Locate the cell with the specified text and output its [X, Y] center coordinate. 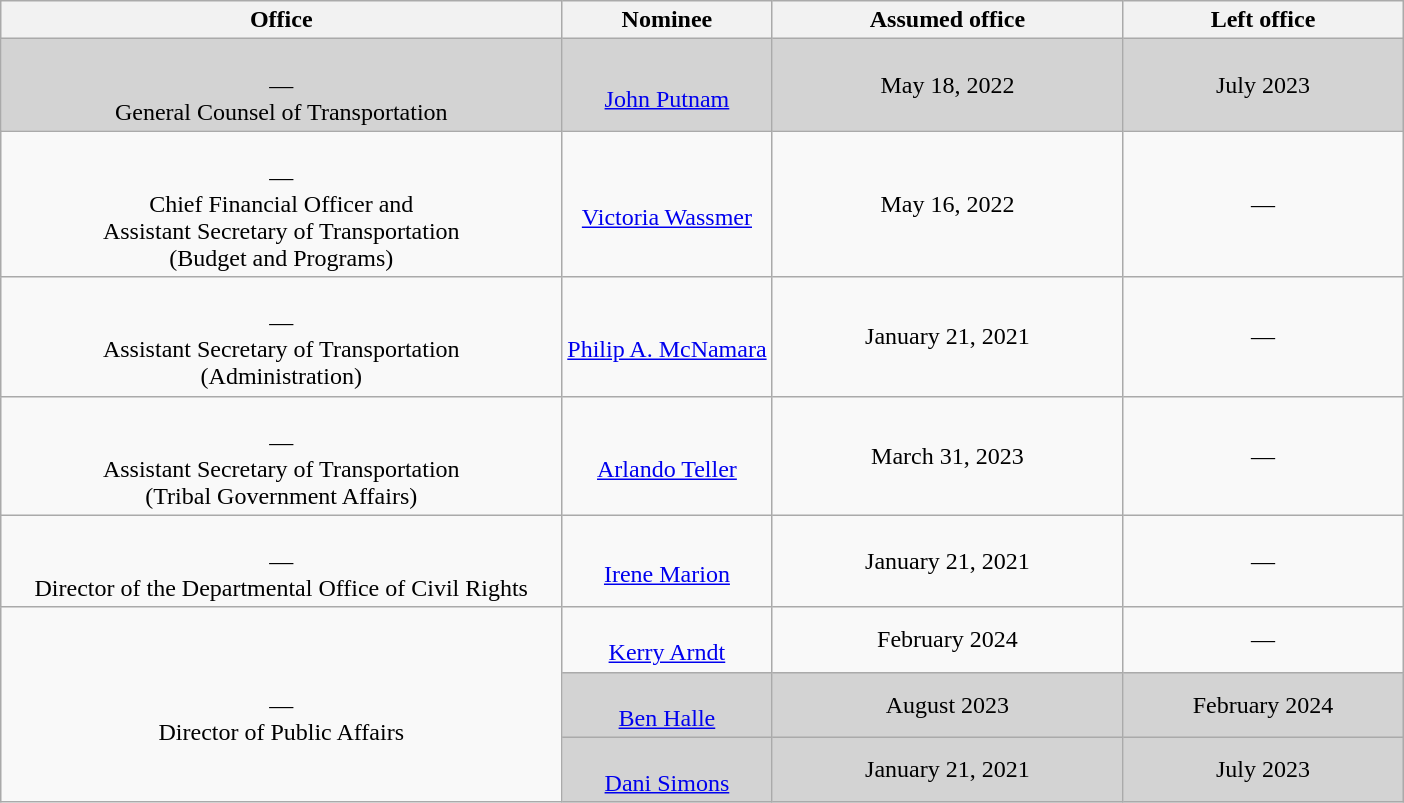
March 31, 2023 [948, 456]
Irene Marion [667, 561]
May 16, 2022 [948, 204]
Victoria Wassmer [667, 204]
August 2023 [948, 704]
Office [282, 20]
—General Counsel of Transportation [282, 85]
Left office [1263, 20]
May 18, 2022 [948, 85]
Ben Halle [667, 704]
—Director of the Departmental Office of Civil Rights [282, 561]
Assumed office [948, 20]
Dani Simons [667, 770]
John Putnam [667, 85]
Arlando Teller [667, 456]
—Assistant Secretary of Transportation(Administration) [282, 336]
Kerry Arndt [667, 640]
Nominee [667, 20]
Philip A. McNamara [667, 336]
—Assistant Secretary of Transportation(Tribal Government Affairs) [282, 456]
—Director of Public Affairs [282, 704]
—Chief Financial Officer andAssistant Secretary of Transportation(Budget and Programs) [282, 204]
